Find where the given text appears and provide that cell's center as [X, Y] coordinate. 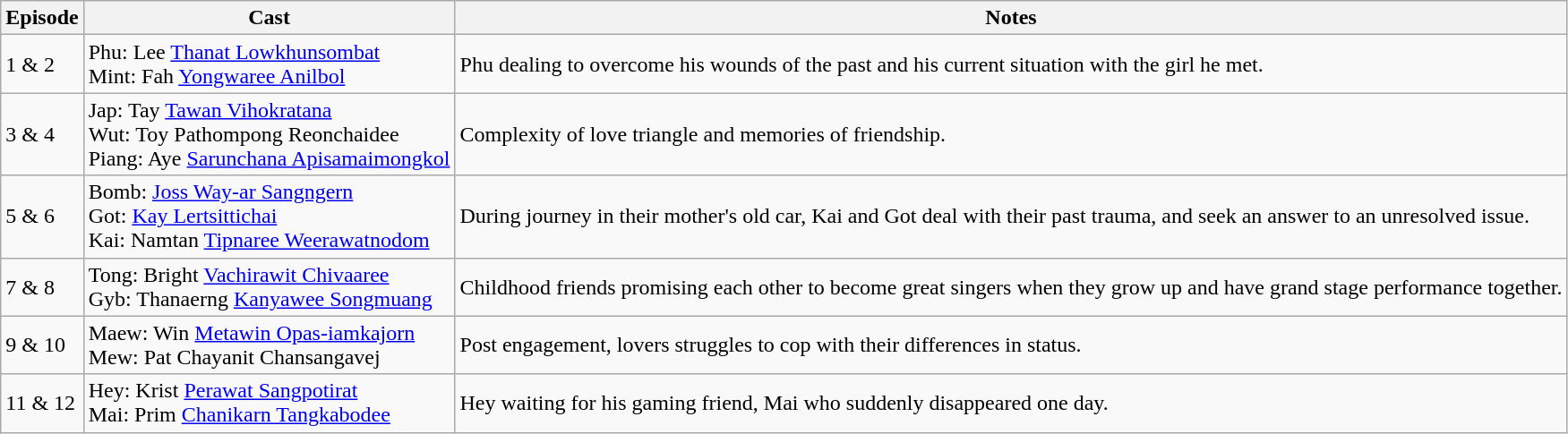
3 & 4 [42, 134]
During journey in their mother's old car, Kai and Got deal with their past trauma, and seek an answer to an unresolved issue. [1011, 217]
Hey: Krist Perawat Sangpotirat Mai: Prim Chanikarn Tangkabodee [269, 403]
Phu dealing to overcome his wounds of the past and his current situation with the girl he met. [1011, 64]
Tong: Bright Vachirawit Chivaaree Gyb: Thanaerng Kanyawee Songmuang [269, 286]
Episode [42, 18]
Post engagement, lovers struggles to cop with their differences in status. [1011, 345]
Jap: Tay Tawan Vihokratana Wut: Toy Pathompong Reonchaidee Piang: Aye Sarunchana Apisamaimongkol [269, 134]
11 & 12 [42, 403]
Childhood friends promising each other to become great singers when they grow up and have grand stage performance together. [1011, 286]
9 & 10 [42, 345]
1 & 2 [42, 64]
Phu: Lee Thanat Lowkhunsombat Mint: Fah Yongwaree Anilbol [269, 64]
Complexity of love triangle and memories of friendship. [1011, 134]
Maew: Win Metawin Opas-iamkajorn Mew: Pat Chayanit Chansangavej [269, 345]
Cast [269, 18]
Bomb: Joss Way-ar SangngernGot: Kay Lertsittichai Kai: Namtan Tipnaree Weerawatnodom [269, 217]
7 & 8 [42, 286]
Hey waiting for his gaming friend, Mai who suddenly disappeared one day. [1011, 403]
Notes [1011, 18]
5 & 6 [42, 217]
